Identify which cell holds the provided text, then report its (x, y) central coordinate. 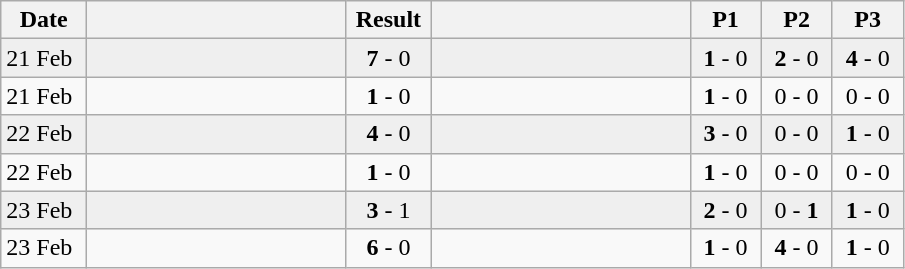
3 - 0 (726, 134)
Result (388, 20)
P1 (726, 20)
6 - 0 (388, 248)
3 - 1 (388, 210)
7 - 0 (388, 58)
0 - 1 (796, 210)
P3 (868, 20)
P2 (796, 20)
Date (44, 20)
